Provide the (X, Y) coordinate of the cell's center where the given text is located.  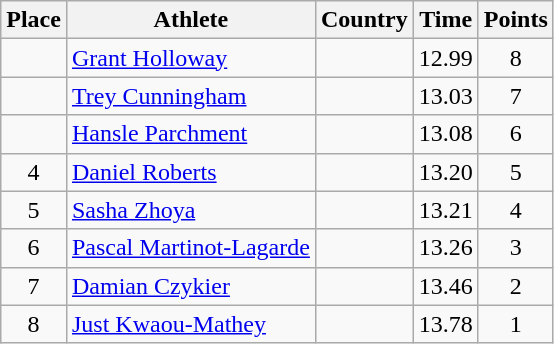
13.26 (446, 248)
Grant Holloway (190, 58)
Athlete (190, 20)
Time (446, 20)
13.46 (446, 286)
1 (516, 324)
13.78 (446, 324)
Place (34, 20)
Just Kwaou-Mathey (190, 324)
Sasha Zhoya (190, 210)
13.20 (446, 172)
Trey Cunningham (190, 96)
13.21 (446, 210)
12.99 (446, 58)
Pascal Martinot-Lagarde (190, 248)
3 (516, 248)
13.08 (446, 134)
2 (516, 286)
13.03 (446, 96)
Country (364, 20)
Daniel Roberts (190, 172)
Points (516, 20)
Hansle Parchment (190, 134)
Damian Czykier (190, 286)
